Identify which cell holds the provided text, then report its [X, Y] central coordinate. 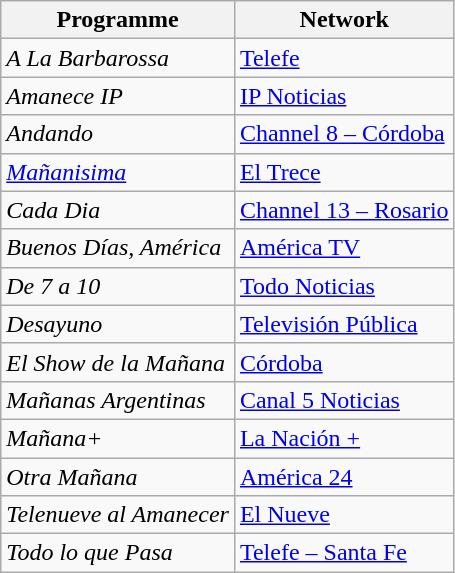
La Nación + [344, 438]
Telefe [344, 58]
Cada Dia [118, 210]
IP Noticias [344, 96]
Telefe – Santa Fe [344, 553]
El Show de la Mañana [118, 362]
Televisión Pública [344, 324]
Buenos Días, América [118, 248]
De 7 a 10 [118, 286]
Telenueve al Amanecer [118, 515]
Desayuno [118, 324]
Amanece IP [118, 96]
A La Barbarossa [118, 58]
Channel 8 – Córdoba [344, 134]
Programme [118, 20]
Todo lo que Pasa [118, 553]
Andando [118, 134]
América 24 [344, 477]
Mañana+ [118, 438]
Todo Noticias [344, 286]
Córdoba [344, 362]
Channel 13 – Rosario [344, 210]
El Trece [344, 172]
Mañanisima [118, 172]
Network [344, 20]
Canal 5 Noticias [344, 400]
Otra Mañana [118, 477]
América TV [344, 248]
El Nueve [344, 515]
Mañanas Argentinas [118, 400]
